Return [X, Y] of the center of cell containing provided text 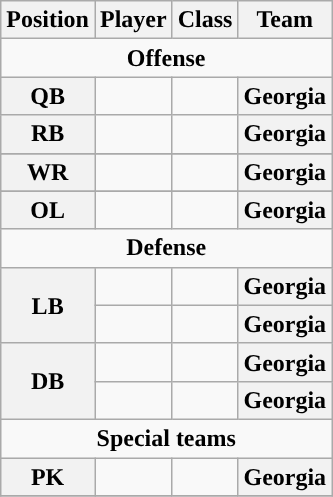
WR [48, 172]
OL [48, 210]
DB [48, 381]
LB [48, 305]
PK [48, 477]
Defense [166, 248]
QB [48, 96]
Player [133, 20]
Class [205, 20]
Team [285, 20]
Special teams [166, 438]
Position [48, 20]
Offense [166, 58]
RB [48, 134]
